For the text-containing cell, return its midpoint in (X, Y) coordinate format. 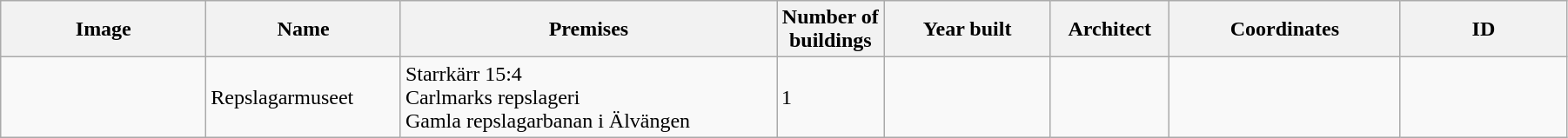
Number ofbuildings (831, 30)
Architect (1109, 30)
Image (104, 30)
Coordinates (1284, 30)
Name (304, 30)
1 (831, 97)
ID (1483, 30)
Premises (588, 30)
Starrkärr 15:4Carlmarks repslageriGamla repslagarbanan i Älvängen (588, 97)
Repslagarmuseet (304, 97)
Year built (968, 30)
